Determine the [x, y] coordinate at the center of the cell enclosing the given text.  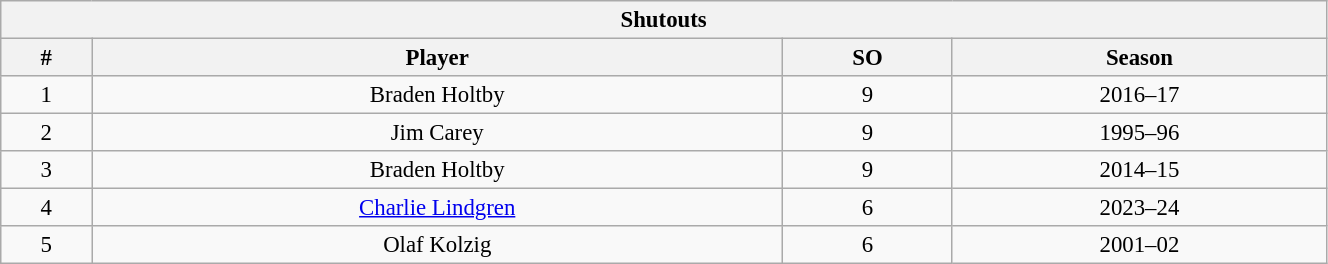
4 [46, 208]
3 [46, 170]
2016–17 [1139, 95]
Charlie Lindgren [438, 208]
Jim Carey [438, 133]
Player [438, 58]
Olaf Kolzig [438, 245]
SO [868, 58]
1995–96 [1139, 133]
2 [46, 133]
1 [46, 95]
Shutouts [664, 20]
5 [46, 245]
# [46, 58]
2014–15 [1139, 170]
Season [1139, 58]
2001–02 [1139, 245]
2023–24 [1139, 208]
